Determine the (x, y) coordinate at the center of the cell enclosing the given text.  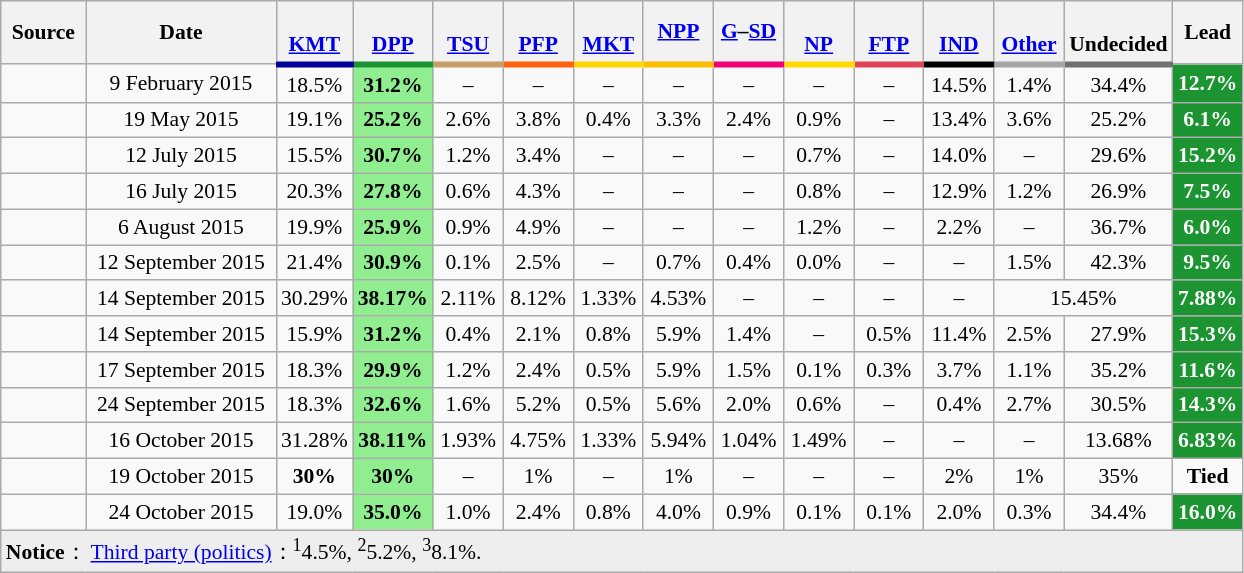
KMT (314, 32)
6.1% (1208, 120)
24 September 2015 (181, 405)
3.7% (959, 370)
31.28% (314, 441)
1.6% (468, 405)
19 May 2015 (181, 120)
G–SD (748, 32)
Tied (1208, 477)
IND (959, 32)
7.5% (1208, 192)
36.7% (1118, 227)
4.75% (538, 441)
2.11% (468, 299)
5.2% (538, 405)
9 February 2015 (181, 84)
12.7% (1208, 84)
26.9% (1118, 192)
19.1% (314, 120)
15.5% (314, 156)
19 October 2015 (181, 477)
16 July 2015 (181, 192)
15.2% (1208, 156)
15.3% (1208, 334)
Source (44, 32)
1.1% (1029, 370)
35.2% (1118, 370)
3.3% (678, 120)
16.0% (1208, 512)
1.0% (468, 512)
4.3% (538, 192)
15.9% (314, 334)
1.93% (468, 441)
11.4% (959, 334)
5.6% (678, 405)
14.0% (959, 156)
35% (1118, 477)
4.9% (538, 227)
38.17% (393, 299)
30.9% (393, 263)
15.45% (1084, 299)
12.9% (959, 192)
3.8% (538, 120)
30.7% (393, 156)
17 September 2015 (181, 370)
Undecided (1118, 32)
1.49% (819, 441)
13.4% (959, 120)
FTP (889, 32)
25.9% (393, 227)
14.3% (1208, 405)
Other (1029, 32)
2.2% (959, 227)
12 September 2015 (181, 263)
13.68% (1118, 441)
27.8% (393, 192)
35.0% (393, 512)
2% (959, 477)
3.6% (1029, 120)
20.3% (314, 192)
32.6% (393, 405)
11.6% (1208, 370)
5.94% (678, 441)
24 October 2015 (181, 512)
MKT (608, 32)
4.53% (678, 299)
NPP (678, 32)
Notice： Third party (politics)：14.5%, 25.2%, 38.1%. (622, 552)
4.0% (678, 512)
21.4% (314, 263)
9.5% (1208, 263)
2.7% (1029, 405)
6.0% (1208, 227)
0.0% (819, 263)
PFP (538, 32)
42.3% (1118, 263)
2.1% (538, 334)
3.4% (538, 156)
14.5% (959, 84)
TSU (468, 32)
7.88% (1208, 299)
12 July 2015 (181, 156)
Lead (1208, 32)
18.5% (314, 84)
6.83% (1208, 441)
16 October 2015 (181, 441)
30.29% (314, 299)
30.5% (1118, 405)
29.9% (393, 370)
38.11% (393, 441)
8.12% (538, 299)
DPP (393, 32)
27.9% (1118, 334)
Date (181, 32)
6 August 2015 (181, 227)
2.6% (468, 120)
NP (819, 32)
29.6% (1118, 156)
1.04% (748, 441)
19.9% (314, 227)
19.0% (314, 512)
